Detect which cell encompasses the target text, then output its [X, Y] center coordinate. 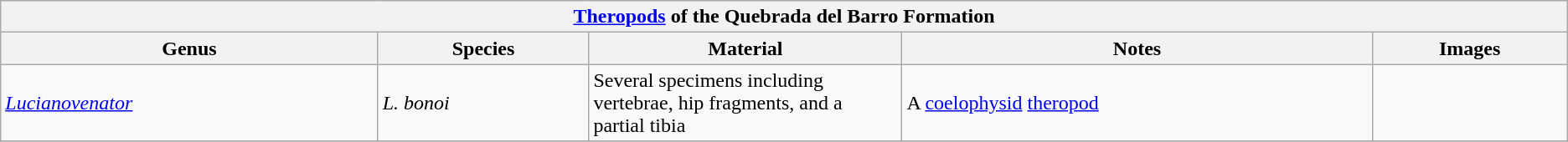
Lucianovenator [189, 103]
Images [1469, 48]
Material [745, 48]
Species [483, 48]
L. bonoi [483, 103]
A coelophysid theropod [1137, 103]
Notes [1137, 48]
Several specimens including vertebrae, hip fragments, and a partial tibia [745, 103]
Genus [189, 48]
Theropods of the Quebrada del Barro Formation [784, 17]
